Locate the cell with the specified text and output its (X, Y) center coordinate. 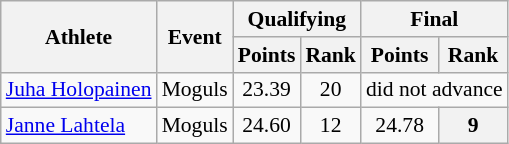
24.60 (267, 126)
Final (434, 19)
23.39 (267, 90)
did not advance (434, 90)
Qualifying (297, 19)
Event (195, 36)
12 (330, 126)
Juha Holopainen (79, 90)
Janne Lahtela (79, 126)
9 (472, 126)
Athlete (79, 36)
20 (330, 90)
24.78 (400, 126)
